Scan for the cell matching the given text and deliver its [x, y] coordinate at center. 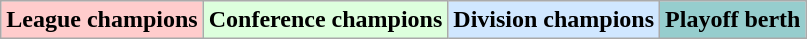
Conference champions [326, 20]
League champions [102, 20]
Division champions [554, 20]
Playoff berth [733, 20]
